From the cell containing the given text, extract its center point as [x, y] coordinate. 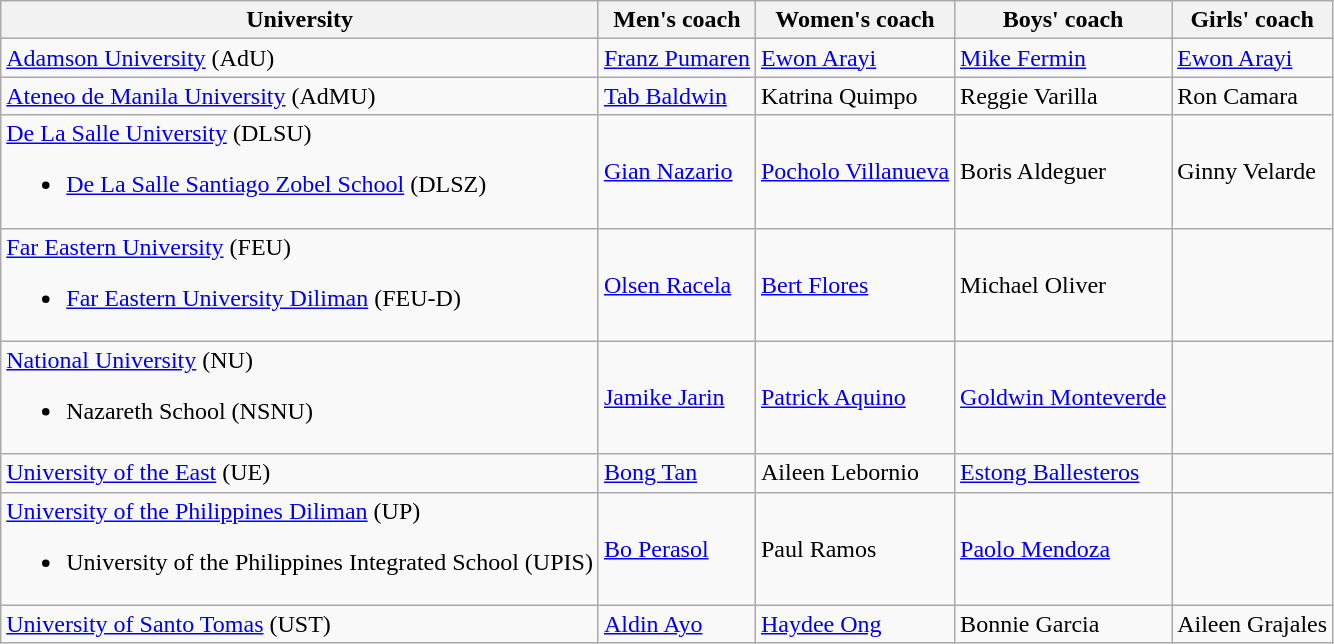
Men's coach [676, 20]
Estong Ballesteros [1064, 473]
Bong Tan [676, 473]
Adamson University (AdU) [300, 58]
Ateneo de Manila University (AdMU) [300, 96]
Olsen Racela [676, 284]
Aileen Grajales [1252, 624]
Reggie Varilla [1064, 96]
Aldin Ayo [676, 624]
Aileen Lebornio [854, 473]
Ron Camara [1252, 96]
Katrina Quimpo [854, 96]
Bert Flores [854, 284]
Pocholo Villanueva [854, 172]
Patrick Aquino [854, 398]
Ginny Velarde [1252, 172]
Tab Baldwin [676, 96]
Bonnie Garcia [1064, 624]
University of the Philippines Diliman (UP)University of the Philippines Integrated School (UPIS) [300, 548]
National University (NU)Nazareth School (NSNU) [300, 398]
De La Salle University (DLSU)De La Salle Santiago Zobel School (DLSZ) [300, 172]
Boris Aldeguer [1064, 172]
Paul Ramos [854, 548]
Paolo Mendoza [1064, 548]
University of the East (UE) [300, 473]
Gian Nazario [676, 172]
Goldwin Monteverde [1064, 398]
Jamike Jarin [676, 398]
Mike Fermin [1064, 58]
Bo Perasol [676, 548]
Boys' coach [1064, 20]
Women's coach [854, 20]
University of Santo Tomas (UST) [300, 624]
Franz Pumaren [676, 58]
University [300, 20]
Girls' coach [1252, 20]
Haydee Ong [854, 624]
Far Eastern University (FEU)Far Eastern University Diliman (FEU-D) [300, 284]
Michael Oliver [1064, 284]
